Detect which cell encompasses the target text, then output its [X, Y] center coordinate. 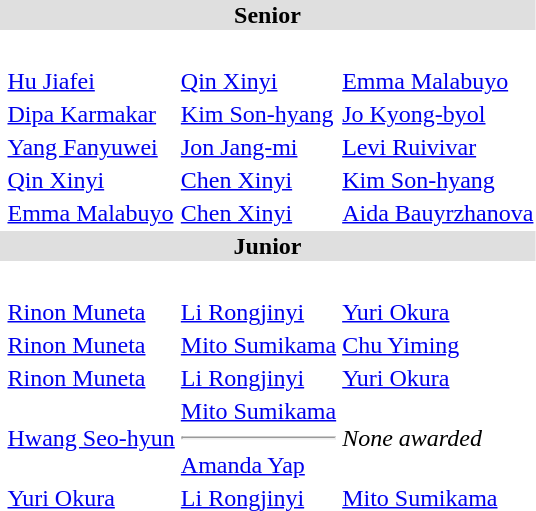
Hwang Seo-hyun [91, 438]
Senior [268, 15]
Mito Sumikama Amanda Yap [258, 438]
Junior [268, 246]
Dipa Karmakar [91, 114]
Jo Kyong-byol [438, 114]
None awarded [438, 438]
Mito Sumikama [258, 345]
Levi Ruivivar [438, 147]
Chu Yiming [438, 345]
Yang Fanyuwei [91, 147]
Aida Bauyrzhanova [438, 213]
Jon Jang-mi [258, 147]
Hu Jiafei [91, 81]
